Scan for the cell matching the given text and deliver its [x, y] coordinate at center. 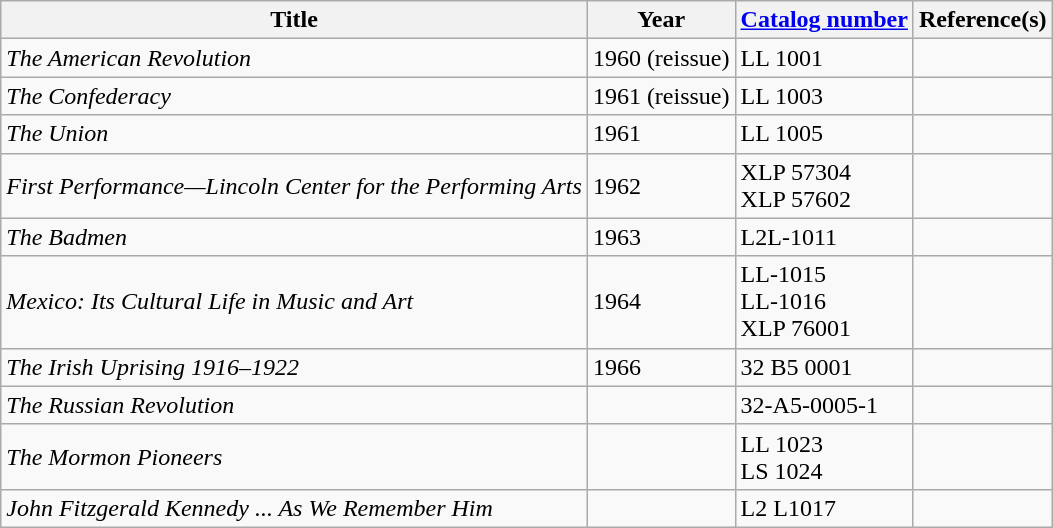
The Badmen [294, 237]
The Union [294, 134]
1960 (reissue) [661, 58]
LL 1023LS 1024 [824, 456]
1963 [661, 237]
32 B5 0001 [824, 367]
First Performance—Lincoln Center for the Performing Arts [294, 186]
The American Revolution [294, 58]
L2 L1017 [824, 508]
Year [661, 20]
The Russian Revolution [294, 405]
Title [294, 20]
John Fitzgerald Kennedy ... As We Remember Him [294, 508]
1961 (reissue) [661, 96]
LL 1003 [824, 96]
Reference(s) [982, 20]
Catalog number [824, 20]
LL 1005 [824, 134]
1962 [661, 186]
XLP 57304XLP 57602 [824, 186]
The Irish Uprising 1916–1922 [294, 367]
L2L-1011 [824, 237]
1964 [661, 302]
LL 1001 [824, 58]
1966 [661, 367]
The Confederacy [294, 96]
LL-1015LL-1016XLP 76001 [824, 302]
1961 [661, 134]
The Mormon Pioneers [294, 456]
32-A5-0005-1 [824, 405]
Mexico: Its Cultural Life in Music and Art [294, 302]
